Find where the given text appears and provide that cell's center as (x, y) coordinate. 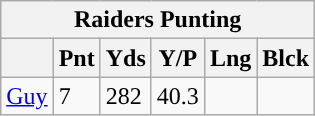
282 (126, 96)
Guy (27, 96)
Blck (286, 58)
Yds (126, 58)
Pnt (76, 58)
Y/P (178, 58)
40.3 (178, 96)
7 (76, 96)
Raiders Punting (158, 20)
Lng (230, 58)
